From the cell containing the given text, extract its center point as (x, y) coordinate. 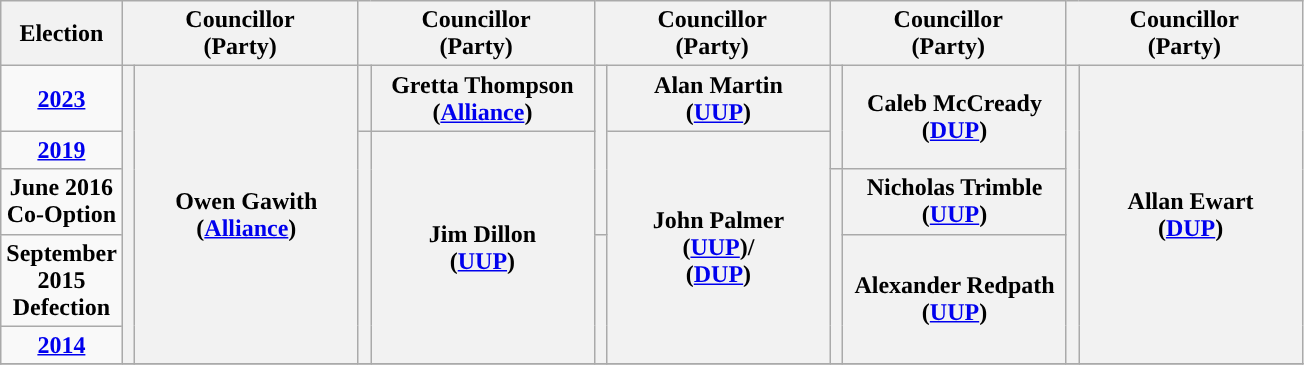
Nicholas Trimble (UUP) (955, 202)
September 2015 Defection (62, 280)
2019 (62, 150)
Jim Dillon (UUP) (483, 248)
Caleb McCready (DUP) (955, 118)
2014 (62, 345)
Alan Martin (UUP) (719, 98)
June 2016 Co-Option (62, 202)
Gretta Thompson (Alliance) (483, 98)
Alexander Redpath (UUP) (955, 299)
2023 (62, 98)
Owen Gawith (Alliance) (247, 215)
John Palmer (UUP)/ (DUP) (719, 248)
Allan Ewart (DUP) (1191, 215)
Election (62, 34)
